Return the [x, y] coordinate for the center point of the cell that contains the specified text.  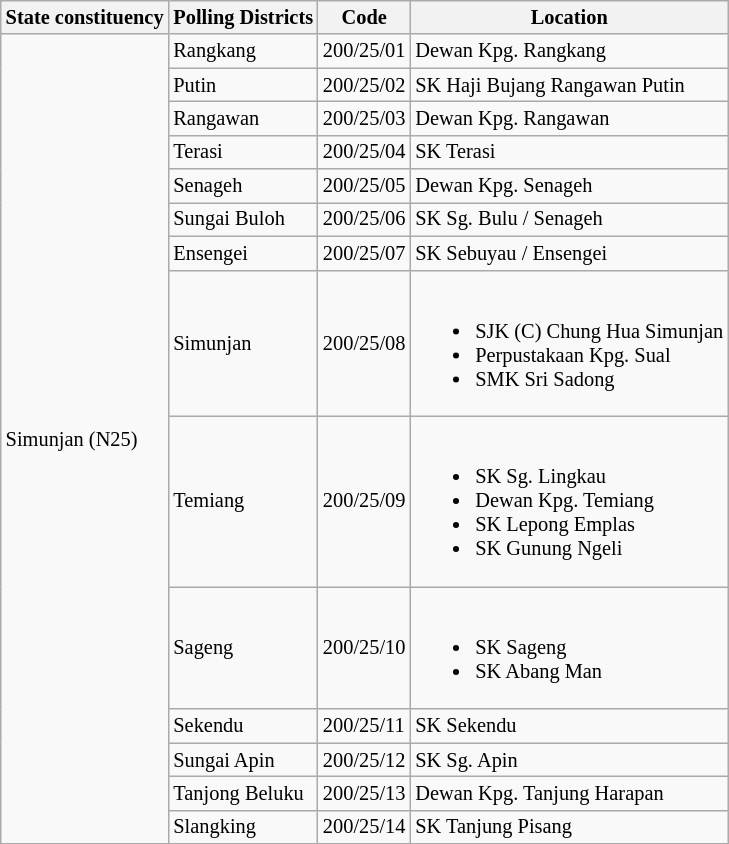
200/25/06 [364, 219]
200/25/08 [364, 343]
Sungai Buloh [243, 219]
200/25/09 [364, 501]
Location [569, 17]
Senageh [243, 186]
200/25/03 [364, 118]
Sungai Apin [243, 760]
Slangking [243, 827]
200/25/11 [364, 726]
Dewan Kpg. Rangkang [569, 51]
Dewan Kpg. Tanjung Harapan [569, 793]
200/25/13 [364, 793]
Rangkang [243, 51]
200/25/10 [364, 647]
Tanjong Beluku [243, 793]
State constituency [85, 17]
Ensengei [243, 253]
SK SagengSK Abang Man [569, 647]
Rangawan [243, 118]
Sekendu [243, 726]
Dewan Kpg. Rangawan [569, 118]
200/25/14 [364, 827]
200/25/04 [364, 152]
SK Sg. Bulu / Senageh [569, 219]
200/25/02 [364, 85]
Code [364, 17]
SK Sg. Apin [569, 760]
SK Sg. LingkauDewan Kpg. TemiangSK Lepong EmplasSK Gunung Ngeli [569, 501]
Dewan Kpg. Senageh [569, 186]
Simunjan [243, 343]
200/25/12 [364, 760]
Putin [243, 85]
Simunjan (N25) [85, 439]
SK Haji Bujang Rangawan Putin [569, 85]
SK Sebuyau / Ensengei [569, 253]
Sageng [243, 647]
SK Sekendu [569, 726]
200/25/01 [364, 51]
SK Terasi [569, 152]
200/25/05 [364, 186]
Temiang [243, 501]
Polling Districts [243, 17]
SJK (C) Chung Hua SimunjanPerpustakaan Kpg. SualSMK Sri Sadong [569, 343]
SK Tanjung Pisang [569, 827]
200/25/07 [364, 253]
Terasi [243, 152]
